Output the [X, Y] coordinate of the center of the cell containing the given text.  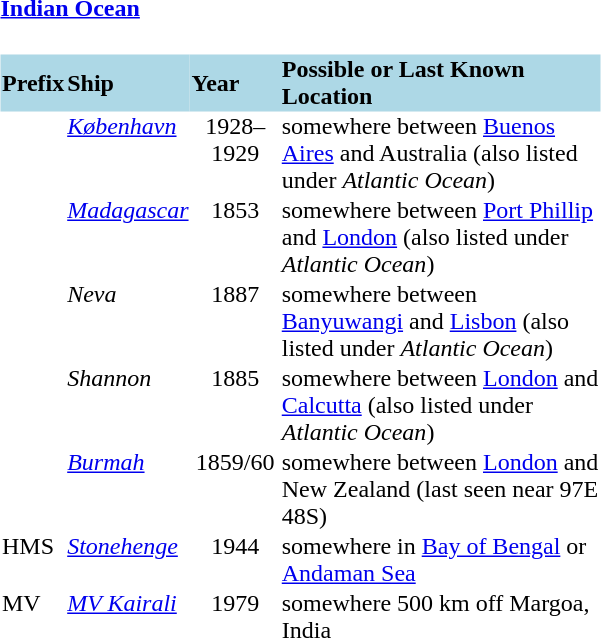
1928–1929 [235, 154]
Ship [128, 82]
1944 [235, 560]
København [128, 154]
HMS [32, 560]
1887 [235, 322]
Year [235, 82]
somewhere in Bay of Bengal or Andaman Sea [440, 560]
Shannon [128, 406]
1885 [235, 406]
Stonehenge [128, 560]
Burmah [128, 490]
somewhere between Banyuwangi and Lisbon (also listed under Atlantic Ocean) [440, 322]
1859/60 [235, 490]
Madagascar [128, 238]
somewhere between Buenos Aires and Australia (also listed under Atlantic Ocean) [440, 154]
Prefix [32, 82]
somewhere between London and New Zealand (last seen near 97E 48S) [440, 490]
Possible or Last Known Location [440, 82]
somewhere between Port Phillip and London (also listed under Atlantic Ocean) [440, 238]
Neva [128, 322]
1853 [235, 238]
somewhere between London and Calcutta (also listed under Atlantic Ocean) [440, 406]
